Output the (x, y) coordinate of the center of the cell containing the given text.  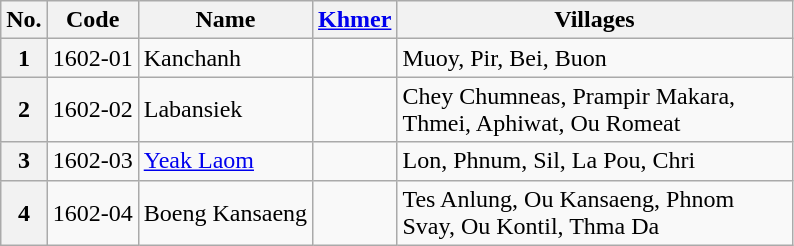
Code (92, 20)
Yeak Laom (225, 161)
Labansiek (225, 110)
Khmer (355, 20)
Chey Chumneas, Prampir Makara, Thmei, Aphiwat, Ou Romeat (594, 110)
2 (24, 110)
Name (225, 20)
1 (24, 58)
No. (24, 20)
1602-01 (92, 58)
Boeng Kansaeng (225, 212)
Muoy, Pir, Bei, Buon (594, 58)
Villages (594, 20)
Tes Anlung, Ou Kansaeng, Phnom Svay, Ou Kontil, Thma Da (594, 212)
3 (24, 161)
4 (24, 212)
1602-04 (92, 212)
1602-03 (92, 161)
1602-02 (92, 110)
Kanchanh (225, 58)
Lon, Phnum, Sil, La Pou, Chri (594, 161)
